Output the (X, Y) coordinate of the center of the cell containing the given text.  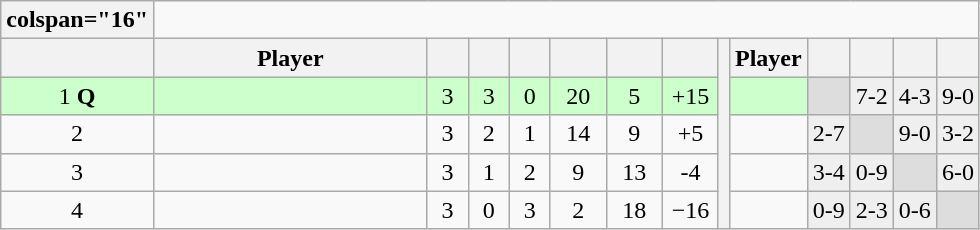
0-6 (914, 210)
1 Q (78, 96)
+5 (690, 134)
5 (634, 96)
20 (578, 96)
+15 (690, 96)
3-2 (958, 134)
4-3 (914, 96)
7-2 (872, 96)
colspan="16" (78, 20)
3-4 (828, 172)
-4 (690, 172)
13 (634, 172)
6-0 (958, 172)
14 (578, 134)
2-7 (828, 134)
−16 (690, 210)
4 (78, 210)
2-3 (872, 210)
18 (634, 210)
